Detect which cell encompasses the target text, then output its (X, Y) center coordinate. 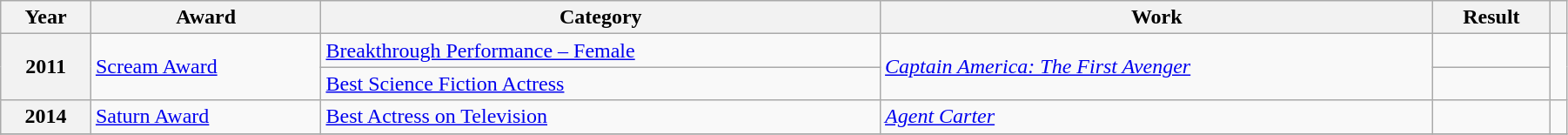
Agent Carter (1157, 117)
Category (600, 17)
Year (46, 17)
Captain America: The First Avenger (1157, 67)
Best Actress on Television (600, 117)
Scream Award (205, 67)
2011 (46, 67)
Breakthrough Performance – Female (600, 51)
Result (1491, 17)
2014 (46, 117)
Work (1157, 17)
Award (205, 17)
Best Science Fiction Actress (600, 84)
Saturn Award (205, 117)
